Output the [X, Y] coordinate of the center of the cell containing the given text.  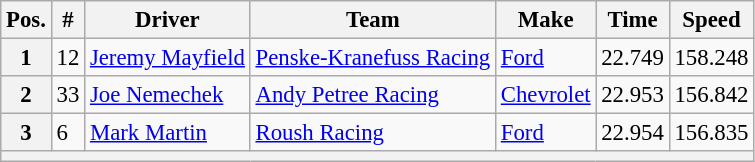
156.842 [712, 95]
Penske-Kranefuss Racing [372, 58]
Joe Nemechek [168, 95]
Time [632, 20]
Driver [168, 20]
Make [545, 20]
# [68, 20]
33 [68, 95]
22.953 [632, 95]
Pos. [26, 20]
1 [26, 58]
22.749 [632, 58]
158.248 [712, 58]
Mark Martin [168, 133]
3 [26, 133]
12 [68, 58]
22.954 [632, 133]
2 [26, 95]
Chevrolet [545, 95]
Team [372, 20]
Jeremy Mayfield [168, 58]
Roush Racing [372, 133]
Speed [712, 20]
Andy Petree Racing [372, 95]
6 [68, 133]
156.835 [712, 133]
